Identify which cell holds the provided text, then report its (x, y) central coordinate. 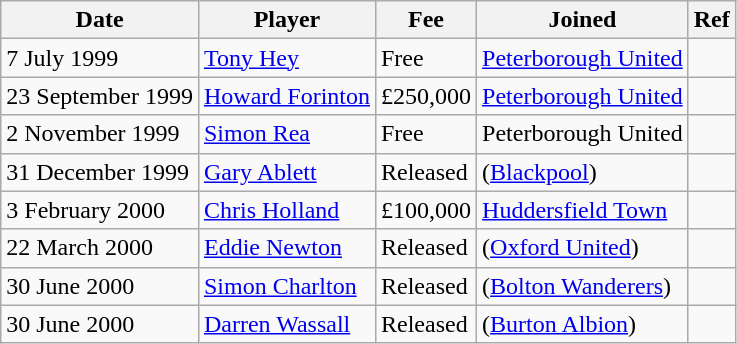
(Oxford United) (583, 248)
Tony Hey (286, 58)
Darren Wassall (286, 324)
£250,000 (426, 96)
23 September 1999 (100, 96)
(Bolton Wanderers) (583, 286)
Player (286, 20)
22 March 2000 (100, 248)
3 February 2000 (100, 210)
Simon Rea (286, 134)
2 November 1999 (100, 134)
(Blackpool) (583, 172)
Chris Holland (286, 210)
Simon Charlton (286, 286)
Eddie Newton (286, 248)
Date (100, 20)
Huddersfield Town (583, 210)
31 December 1999 (100, 172)
(Burton Albion) (583, 324)
Howard Forinton (286, 96)
Gary Ablett (286, 172)
7 July 1999 (100, 58)
£100,000 (426, 210)
Fee (426, 20)
Joined (583, 20)
Ref (712, 20)
